Identify which cell holds the provided text, then report its (X, Y) central coordinate. 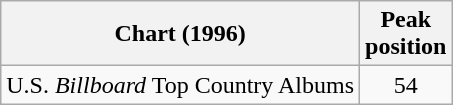
Chart (1996) (180, 34)
U.S. Billboard Top Country Albums (180, 85)
Peakposition (406, 34)
54 (406, 85)
